From the cell containing the given text, extract its center point as (x, y) coordinate. 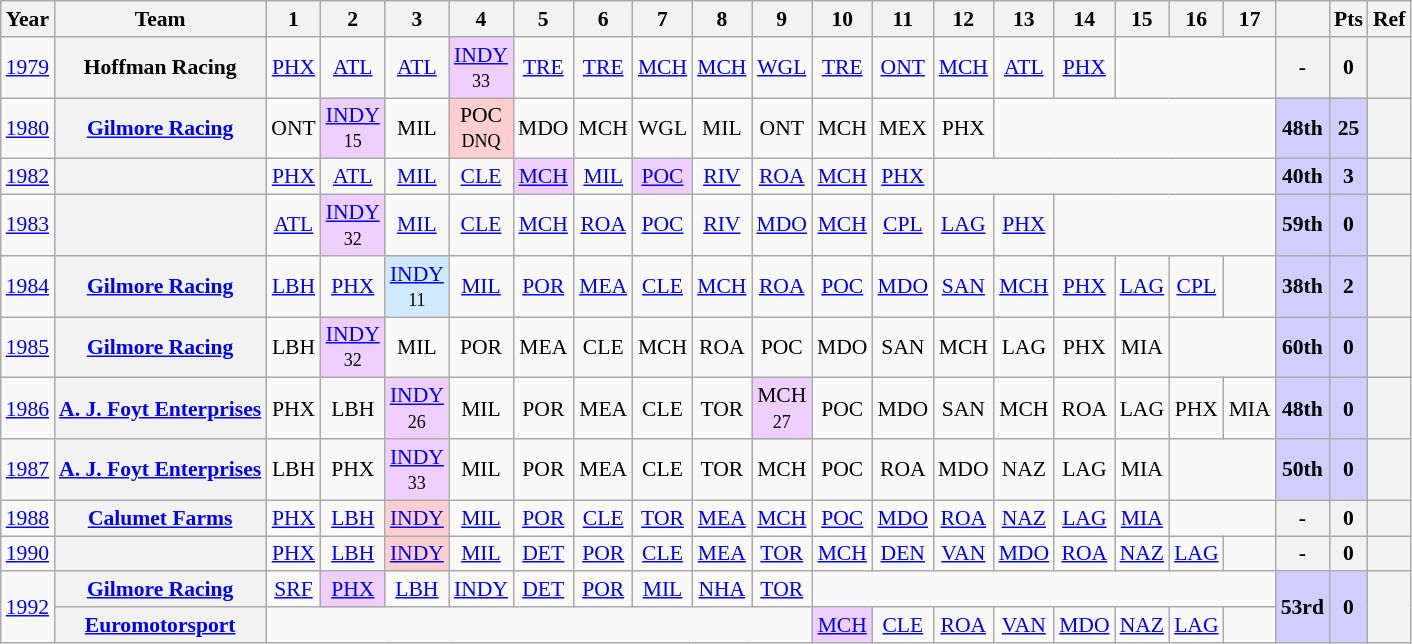
Pts (1348, 19)
4 (481, 19)
INDY26 (417, 408)
9 (782, 19)
1988 (28, 518)
14 (1084, 19)
Hoffman Racing (160, 68)
16 (1196, 19)
25 (1348, 128)
1987 (28, 470)
1992 (28, 608)
6 (604, 19)
SRF (293, 590)
NHA (722, 590)
7 (662, 19)
1980 (28, 128)
10 (842, 19)
1984 (28, 286)
17 (1250, 19)
1983 (28, 226)
12 (964, 19)
Ref (1389, 19)
POCDNQ (481, 128)
MCH27 (782, 408)
13 (1024, 19)
INDY11 (417, 286)
50th (1302, 470)
59th (1302, 226)
5 (544, 19)
1985 (28, 348)
15 (1142, 19)
Team (160, 19)
11 (904, 19)
53rd (1302, 608)
INDY15 (353, 128)
1990 (28, 554)
1979 (28, 68)
MEX (904, 128)
1982 (28, 177)
40th (1302, 177)
60th (1302, 348)
Year (28, 19)
1 (293, 19)
1986 (28, 408)
Calumet Farms (160, 518)
38th (1302, 286)
8 (722, 19)
DEN (904, 554)
Euromotorsport (160, 625)
